Identify which cell holds the provided text, then report its (x, y) central coordinate. 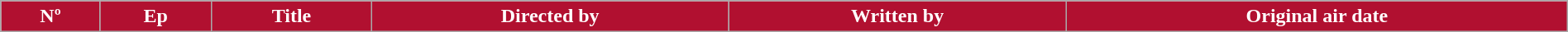
Title (291, 16)
Written by (898, 16)
Directed by (551, 16)
Ep (155, 16)
Nº (50, 16)
Original air date (1317, 16)
